Extract the [X, Y] coordinate from the center of the cell holding the provided text.  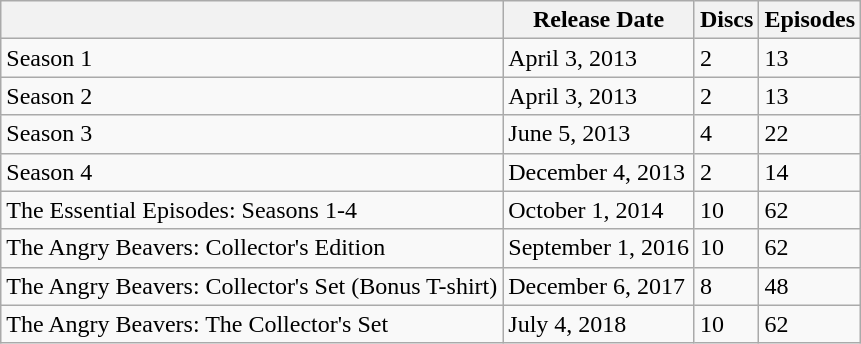
4 [726, 134]
The Angry Beavers: The Collector's Set [252, 324]
July 4, 2018 [599, 324]
The Angry Beavers: Collector's Set (Bonus T-shirt) [252, 286]
Episodes [810, 20]
8 [726, 286]
December 6, 2017 [599, 286]
Season 2 [252, 96]
June 5, 2013 [599, 134]
48 [810, 286]
The Essential Episodes: Seasons 1-4 [252, 210]
The Angry Beavers: Collector's Edition [252, 248]
Season 3 [252, 134]
October 1, 2014 [599, 210]
14 [810, 172]
22 [810, 134]
Season 1 [252, 58]
September 1, 2016 [599, 248]
Season 4 [252, 172]
Discs [726, 20]
December 4, 2013 [599, 172]
Release Date [599, 20]
